Detect which cell encompasses the target text, then output its (X, Y) center coordinate. 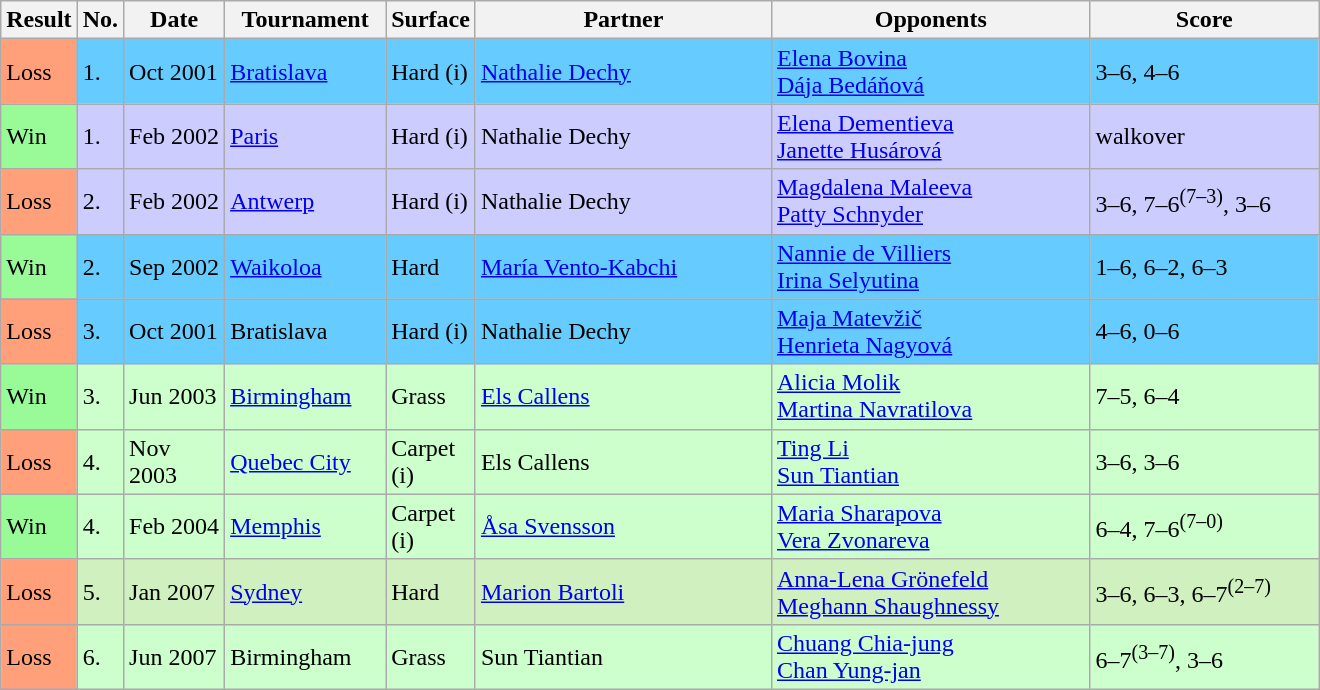
Paris (306, 136)
Jan 2007 (174, 592)
3–6, 3–6 (1204, 462)
Nov 2003 (174, 462)
Åsa Svensson (623, 526)
Opponents (930, 20)
Tournament (306, 20)
Elena Bovina Dája Bedáňová (930, 72)
4–6, 0–6 (1204, 332)
Feb 2004 (174, 526)
7–5, 6–4 (1204, 396)
No. (100, 20)
Nannie de Villiers Irina Selyutina (930, 266)
3–6, 4–6 (1204, 72)
Magdalena Maleeva Patty Schnyder (930, 202)
5. (100, 592)
Marion Bartoli (623, 592)
Sydney (306, 592)
Ting Li Sun Tiantian (930, 462)
Maria Sharapova Vera Zvonareva (930, 526)
Alicia Molik Martina Navratilova (930, 396)
Chuang Chia-jung Chan Yung-jan (930, 656)
Result (39, 20)
Sep 2002 (174, 266)
Score (1204, 20)
Anna-Lena Grönefeld Meghann Shaughnessy (930, 592)
6. (100, 656)
María Vento-Kabchi (623, 266)
6–4, 7–6(7–0) (1204, 526)
Partner (623, 20)
Surface (431, 20)
3–6, 6–3, 6–7(2–7) (1204, 592)
Sun Tiantian (623, 656)
Memphis (306, 526)
Jun 2007 (174, 656)
6–7(3–7), 3–6 (1204, 656)
1–6, 6–2, 6–3 (1204, 266)
Waikoloa (306, 266)
Jun 2003 (174, 396)
walkover (1204, 136)
Quebec City (306, 462)
Date (174, 20)
3–6, 7–6(7–3), 3–6 (1204, 202)
Elena Dementieva Janette Husárová (930, 136)
Maja Matevžič Henrieta Nagyová (930, 332)
Antwerp (306, 202)
